Scan for the cell matching the given text and deliver its [X, Y] coordinate at center. 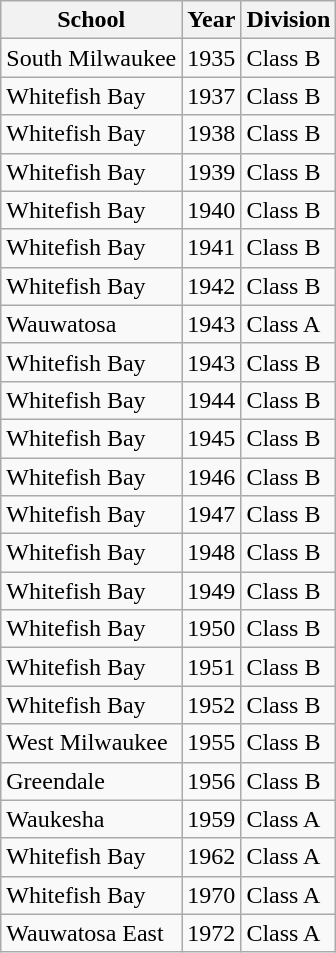
1937 [212, 96]
1946 [212, 477]
1940 [212, 210]
1955 [212, 743]
Greendale [92, 781]
School [92, 20]
1951 [212, 667]
1956 [212, 781]
1972 [212, 933]
1962 [212, 857]
West Milwaukee [92, 743]
1949 [212, 591]
South Milwaukee [92, 58]
1941 [212, 248]
1948 [212, 553]
Waukesha [92, 819]
1950 [212, 629]
1935 [212, 58]
1939 [212, 172]
1947 [212, 515]
Division [288, 20]
1952 [212, 705]
1959 [212, 819]
1942 [212, 286]
Wauwatosa East [92, 933]
Wauwatosa [92, 324]
1945 [212, 438]
Year [212, 20]
1944 [212, 400]
1938 [212, 134]
1970 [212, 895]
